Return [x, y] of the center of cell containing provided text 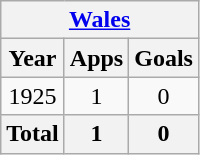
Goals [164, 58]
Total [33, 134]
Apps [96, 58]
Year [33, 58]
1925 [33, 96]
Wales [100, 20]
